Return (x, y) of the center of cell containing provided text 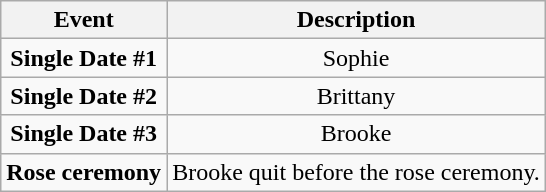
Single Date #3 (84, 134)
Event (84, 20)
Sophie (356, 58)
Brittany (356, 96)
Brooke (356, 134)
Single Date #2 (84, 96)
Rose ceremony (84, 172)
Single Date #1 (84, 58)
Brooke quit before the rose ceremony. (356, 172)
Description (356, 20)
